Return the (X, Y) coordinate for the center point of the cell that contains the specified text.  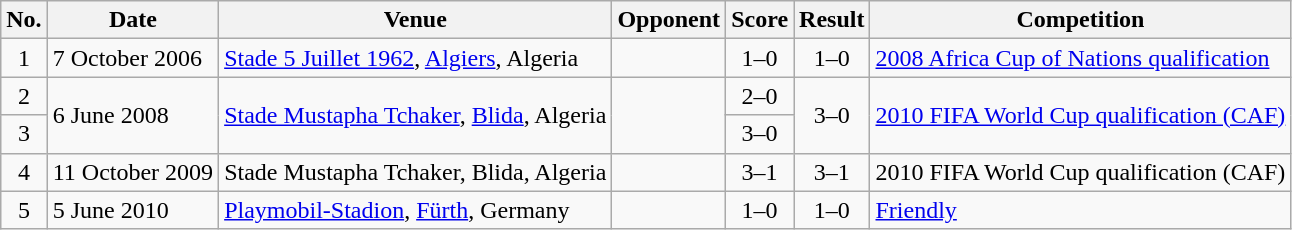
5 (24, 210)
1 (24, 58)
Friendly (1080, 210)
Opponent (669, 20)
7 October 2006 (132, 58)
2008 Africa Cup of Nations qualification (1080, 58)
No. (24, 20)
Playmobil-Stadion, Fürth, Germany (416, 210)
Competition (1080, 20)
11 October 2009 (132, 172)
5 June 2010 (132, 210)
Venue (416, 20)
2–0 (760, 96)
4 (24, 172)
Date (132, 20)
Stade 5 Juillet 1962, Algiers, Algeria (416, 58)
2 (24, 96)
3 (24, 134)
Result (832, 20)
6 June 2008 (132, 115)
Score (760, 20)
